Locate the cell with the specified text and output its [X, Y] center coordinate. 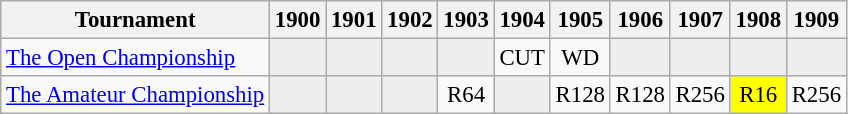
1900 [298, 20]
1909 [816, 20]
CUT [522, 58]
WD [580, 58]
1901 [354, 20]
The Amateur Championship [136, 95]
1907 [700, 20]
R16 [758, 95]
1902 [410, 20]
1906 [640, 20]
R64 [466, 95]
Tournament [136, 20]
1904 [522, 20]
1903 [466, 20]
1908 [758, 20]
The Open Championship [136, 58]
1905 [580, 20]
